Extract the (X, Y) coordinate from the center of the cell holding the provided text.  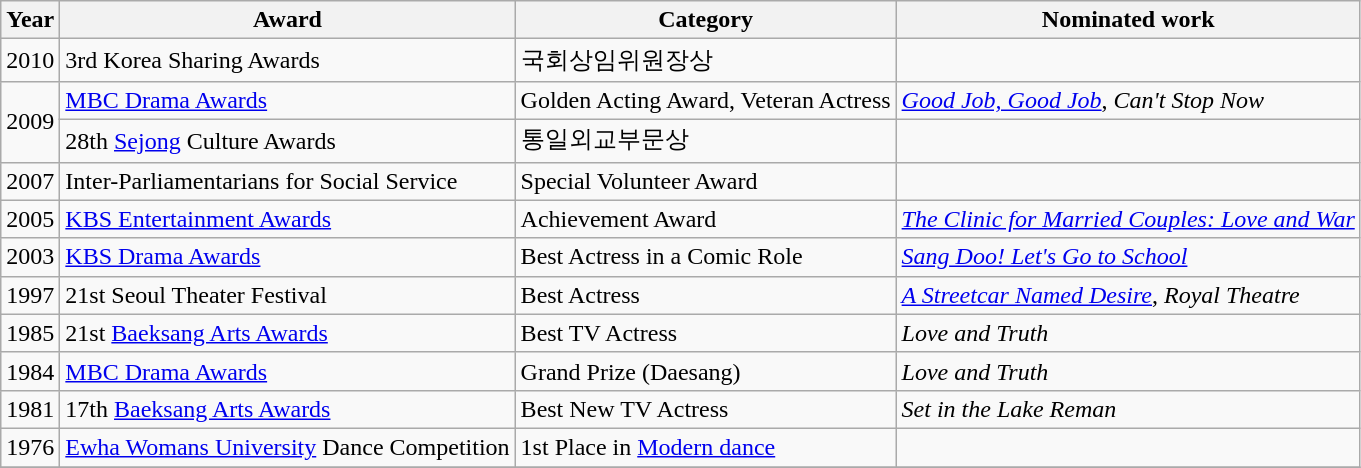
Sang Doo! Let's Go to School (1128, 257)
Set in the Lake Reman (1128, 409)
The Clinic for Married Couples: Love and War (1128, 219)
Best New TV Actress (706, 409)
2010 (30, 60)
1981 (30, 409)
국회상임위원장상 (706, 60)
1985 (30, 333)
Good Job, Good Job, Can't Stop Now (1128, 100)
Golden Acting Award, Veteran Actress (706, 100)
1984 (30, 371)
1997 (30, 295)
21st Baeksang Arts Awards (288, 333)
Best TV Actress (706, 333)
KBS Drama Awards (288, 257)
Achievement Award (706, 219)
A Streetcar Named Desire, Royal Theatre (1128, 295)
Category (706, 20)
Year (30, 20)
2003 (30, 257)
21st Seoul Theater Festival (288, 295)
2005 (30, 219)
Grand Prize (Daesang) (706, 371)
Best Actress in a Comic Role (706, 257)
2009 (30, 122)
3rd Korea Sharing Awards (288, 60)
Award (288, 20)
Nominated work (1128, 20)
2007 (30, 181)
Best Actress (706, 295)
1976 (30, 447)
Special Volunteer Award (706, 181)
통일외교부문상 (706, 140)
Ewha Womans University Dance Competition (288, 447)
Inter-Parliamentarians for Social Service (288, 181)
1st Place in Modern dance (706, 447)
KBS Entertainment Awards (288, 219)
17th Baeksang Arts Awards (288, 409)
28th Sejong Culture Awards (288, 140)
